Provide the [x, y] coordinate of the cell's center where the given text is located.  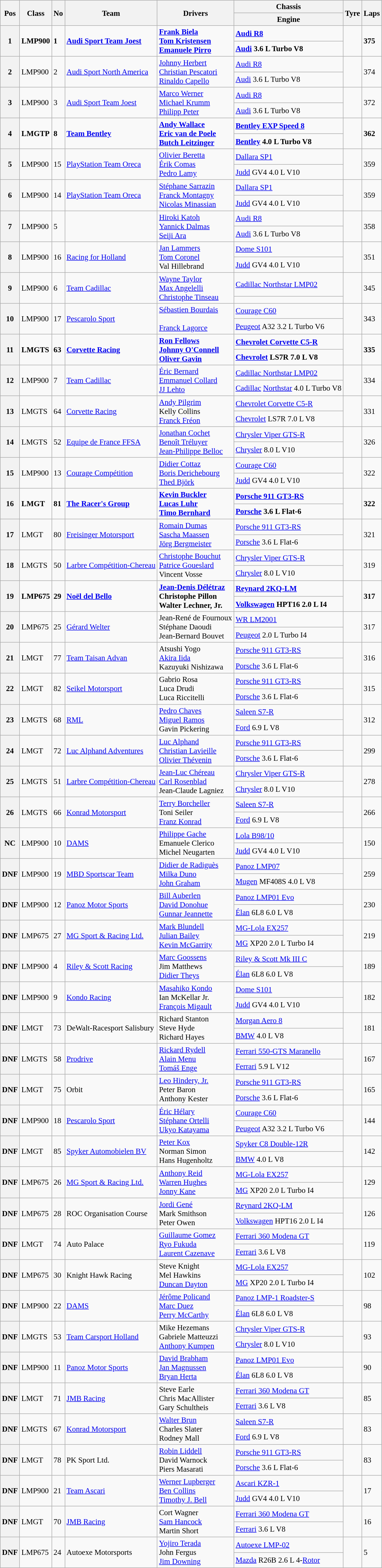
29 [58, 596]
Orbit [111, 1090]
28 [58, 1213]
73 [58, 1028]
142 [372, 1152]
Team Taisan Advan [111, 658]
Jordi Gené Mark Smithson Peter Owen [196, 1213]
82 [58, 689]
WR LM2001 [288, 619]
80 [58, 535]
Ferrari 5.9 L V12 [288, 1067]
Autoexe LMP-02 [288, 1545]
Pedro Chaves Miguel Ramos Gavin Pickering [196, 720]
Auto Palace [111, 1244]
Marc Goossens Jim Matthews Didier Theys [196, 967]
78 [58, 1460]
362 [372, 134]
Mark Blundell Julian Bailey Kevin McGarrity [196, 936]
Autoexe Motorsports [111, 1553]
Freisinger Motorsport [111, 535]
358 [372, 226]
Class [36, 13]
Olivier Beretta Érik Comas Pedro Lamy [196, 164]
Werner Lupberger Ben Collins Timothy J. Bell [196, 1491]
Steve Earle Chris MacAllister Gary Schultheis [196, 1398]
Jonathan Cochet Benoît Tréluyer Jean-Philippe Belloc [196, 442]
Mugen MF408S 4.0 L V8 [288, 882]
326 [372, 442]
319 [372, 565]
Kondo Racing [111, 998]
64 [58, 411]
Panoz LMP-1 Roadster-S [288, 1298]
165 [372, 1090]
Riley & Scott Racing [111, 967]
Frank Biela Tom Kristensen Emanuele Pirro [196, 41]
351 [372, 257]
Jean-René de Fournoux Stéphane Daoudi Jean-Bernard Bouvet [196, 627]
Masahiko Kondo Ian McKellar Jr. François Migault [196, 998]
Knight Hawk Racing [111, 1275]
Jérôme Policand Marc Duez Perry McCarthy [196, 1306]
Luc Alphand Christian Lavieille Olivier Thévenin [196, 751]
70 [58, 1522]
Atsushi Yogo Akira Iida Kazuyuki Nishizawa [196, 658]
Éric Hélary Stéphane Ortelli Ukyo Katayama [196, 1121]
Bentley 4.0 L Turbo V8 [288, 141]
Éric Bernard Emmanuel Collard JJ Lehto [196, 381]
102 [372, 1275]
266 [372, 812]
Robin Liddell David Warnock Piers Masarati [196, 1460]
Team Ascari [111, 1491]
334 [372, 381]
Stéphane Sarrazin Franck Montagny Nicolas Minassian [196, 195]
DeWalt-Racesport Salisbury [111, 1028]
Cort Wagner Sam Hancock Martin Short [196, 1522]
PK Sport Ltd. [111, 1460]
181 [372, 1028]
312 [372, 720]
Bentley EXP Speed 8 [288, 126]
335 [372, 350]
93 [372, 1337]
Marco Werner Michael Krumm Philipp Peter [196, 103]
Team [111, 13]
345 [372, 288]
Andy Wallace Eric van de Poele Butch Leitzinger [196, 134]
Anthony Reid Warren Hughes Jonny Kane [196, 1182]
Yojiro Terada John Fergus Jim Downing [196, 1553]
Romain Dumas Sascha Maassen Jörg Bergmeister [196, 535]
144 [372, 1121]
Andy Pilgrim Kelly Collins Franck Fréon [196, 411]
Spyker Automobielen BV [111, 1152]
The Racer's Group [111, 504]
230 [372, 905]
Cadillac Northstar 4.0 L Turbo V8 [288, 388]
74 [58, 1244]
Prodrive [111, 1059]
126 [372, 1213]
Bill Auberlen David Donohue Gunnar Jeannette [196, 905]
Walter Brun Charles Slater Rodney Mall [196, 1429]
90 [372, 1368]
ROC Organisation Course [111, 1213]
Equipe de France FFSA [111, 442]
Lola B98/10 [288, 836]
23 [10, 720]
LMGTP [36, 134]
58 [58, 1059]
77 [58, 658]
372 [372, 103]
Panoz LMP07 [288, 866]
MBD Sportscar Team [111, 874]
Team Bentley [111, 134]
Drivers [196, 13]
53 [58, 1337]
321 [372, 535]
316 [372, 658]
343 [372, 319]
67 [58, 1429]
71 [58, 1398]
182 [372, 998]
Luc Alphand Adventures [111, 751]
119 [372, 1244]
27 [58, 936]
Engine [288, 20]
375 [372, 41]
259 [372, 874]
Didier Cottaz Boris Derichebourg Thed Björk [196, 473]
Richard Stanton Steve Hyde Richard Hayes [196, 1028]
No [58, 13]
374 [372, 72]
72 [58, 751]
Team Carsport Holland [111, 1337]
Courage Compétition [111, 473]
68 [58, 720]
Jean-Luc Chéreau Carl Rosenblad Jean-Claude Lagniez [196, 781]
Spyker C8 Double-12R [288, 1144]
219 [372, 936]
98 [372, 1306]
David Brabham Jan Magnussen Bryan Herta [196, 1368]
Wayne Taylor Max Angelelli Christophe Tinseau [196, 288]
81 [58, 504]
Peter Kox Norman Simon Hans Hugenholtz [196, 1152]
Philippe Gache Emanuele Clerico Michel Neugarten [196, 843]
299 [372, 751]
Jean-Denis Délétraz Christophe Pillon Walter Lechner, Jr. [196, 596]
Terry Borcheller Toni Seiler Franz Konrad [196, 812]
Gabrio Rosa Luca Drudi Luca Riccitelli [196, 689]
Christophe Bouchut Patrice Goueslard Vincent Vosse [196, 565]
30 [58, 1275]
Mike Hezemans Gabriele Matteuzzi Anthony Kumpen [196, 1337]
Steve Knight Mel Hawkins Duncan Dayton [196, 1275]
129 [372, 1182]
Sébastien Bourdais Franck Lagorce [196, 319]
Kevin Buckler Lucas Luhr Timo Bernhard [196, 504]
Johnny Herbert Christian Pescatori Rinaldo Capello [196, 72]
66 [58, 812]
RML [111, 720]
20 [10, 627]
Mazda R26B 2.6 L 4-Rotor [288, 1560]
51 [58, 781]
50 [58, 565]
63 [58, 350]
Ascari KZR-1 [288, 1483]
NC [10, 843]
Guillaume Gomez Ryo Fukuda Laurent Cazenave [196, 1244]
Ron Fellows Johnny O'Connell Oliver Gavin [196, 350]
52 [58, 442]
Jan Lammers Tom Coronel Val Hillebrand [196, 257]
Racing for Holland [111, 257]
150 [372, 843]
Chassis [288, 7]
Peugeot 2.0 L Turbo I4 [288, 635]
Gérard Welter [111, 627]
Leo Hindery, Jr. Peter Baron Anthony Kester [196, 1090]
Pos [10, 13]
Didier de Radiguès Milka Duno John Graham [196, 874]
Morgan Aero 8 [288, 1020]
Seikel Motorsport [111, 689]
Noël del Bello [111, 596]
331 [372, 411]
Tyre [353, 13]
278 [372, 781]
167 [372, 1059]
75 [58, 1090]
Rickard Rydell Alain Menu Tomáš Enge [196, 1059]
Laps [372, 13]
Hiroki Katoh Yannick Dalmas Seiji Ara [196, 226]
Ferrari 550-GTS Maranello [288, 1051]
Audi Sport North America [111, 72]
315 [372, 689]
Riley & Scott Mk III C [288, 959]
189 [372, 967]
